Pinpoint the cell where the given text exists, returning its [X, Y] midpoint coordinate. 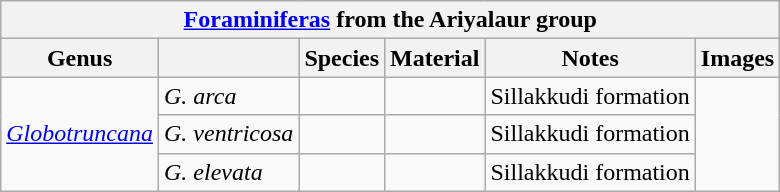
Material [435, 58]
G. arca [228, 96]
Species [342, 58]
Foraminiferas from the Ariyalaur group [390, 20]
Notes [590, 58]
G. ventricosa [228, 134]
G. elevata [228, 172]
Globotruncana [80, 134]
Images [737, 58]
Genus [80, 58]
